Return [X, Y] of the center of cell containing provided text 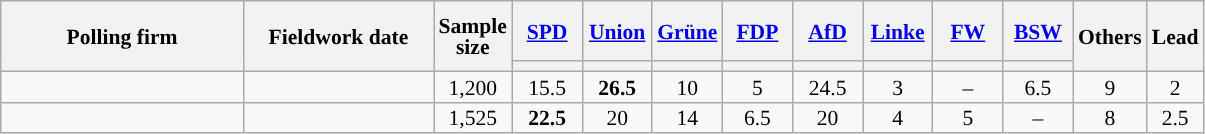
Lead [1176, 36]
BSW [1038, 31]
FW [968, 31]
24.5 [827, 86]
Samplesize [473, 36]
1,525 [473, 118]
Polling firm [122, 36]
22.5 [547, 118]
Union [617, 31]
SPD [547, 31]
15.5 [547, 86]
4 [898, 118]
26.5 [617, 86]
10 [687, 86]
FDP [757, 31]
Grüne [687, 31]
AfD [827, 31]
3 [898, 86]
2 [1176, 86]
9 [1110, 86]
1,200 [473, 86]
8 [1110, 118]
14 [687, 118]
Fieldwork date [338, 36]
Linke [898, 31]
2.5 [1176, 118]
Others [1110, 36]
